Locate the cell with the specified text and output its (x, y) center coordinate. 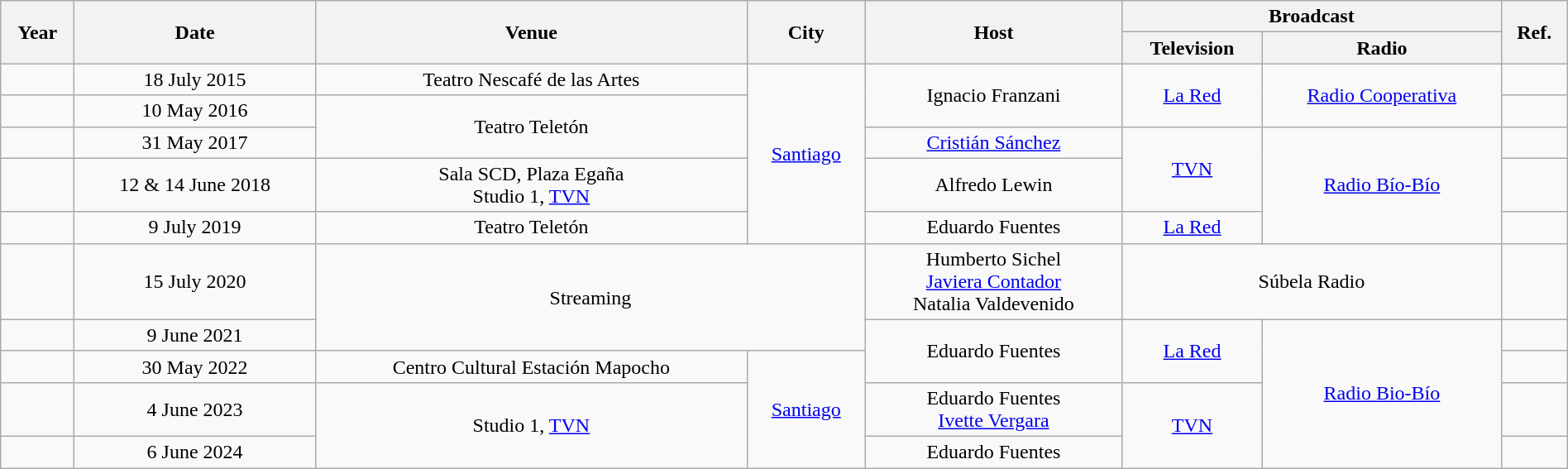
Streaming (590, 297)
Television (1193, 48)
Súbela Radio (1312, 281)
Studio 1, TVN (531, 425)
Host (993, 32)
9 July 2019 (195, 227)
Broadcast (1312, 17)
9 June 2021 (195, 335)
Teatro Nescafé de las Artes (531, 79)
Alfredo Lewin (993, 185)
Date (195, 32)
15 July 2020 (195, 281)
Cristián Sánchez (993, 142)
12 & 14 June 2018 (195, 185)
Radio Bío-Bío (1383, 185)
31 May 2017 (195, 142)
Sala SCD, Plaza EgañaStudio 1, TVN (531, 185)
Year (38, 32)
30 May 2022 (195, 366)
Ref. (1534, 32)
City (806, 32)
Ignacio Franzani (993, 95)
Venue (531, 32)
Eduardo Fuentes Ivette Vergara (993, 409)
Centro Cultural Estación Mapocho (531, 366)
Humberto Sichel Javiera Contador Natalia Valdevenido (993, 281)
Radio Bio-Bío (1383, 394)
10 May 2016 (195, 111)
Radio (1383, 48)
18 July 2015 (195, 79)
Radio Cooperativa (1383, 95)
4 June 2023 (195, 409)
6 June 2024 (195, 452)
